For the text-containing cell, return its midpoint in [x, y] coordinate format. 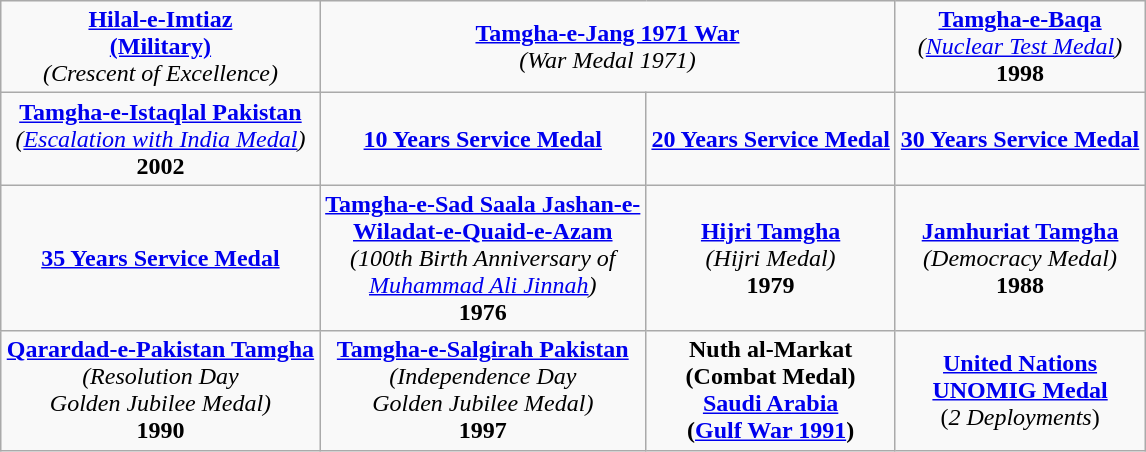
30 Years Service Medal [1020, 139]
Tamgha-e-Istaqlal Pakistan(Escalation with India Medal)2002 [160, 139]
Qarardad-e-Pakistan Tamgha(Resolution DayGolden Jubilee Medal)1990 [160, 390]
Hijri Tamgha(Hijri Medal)1979 [770, 258]
Tamgha-e-Jang 1971 War(War Medal 1971) [608, 47]
Tamgha-e-Sad Saala Jashan-e-Wiladat-e-Quaid-e-Azam(100th Birth Anniversary ofMuhammad Ali Jinnah)1976 [483, 258]
Nuth al-Markat(Combat Medal)Saudi Arabia(Gulf War 1991) [770, 390]
United NationsUNOMIG Medal(2 Deployments) [1020, 390]
Hilal-e-Imtiaz(Military)(Crescent of Excellence) [160, 47]
10 Years Service Medal [483, 139]
Tamgha-e-Salgirah Pakistan(Independence DayGolden Jubilee Medal)1997 [483, 390]
Jamhuriat Tamgha(Democracy Medal)1988 [1020, 258]
20 Years Service Medal [770, 139]
35 Years Service Medal [160, 258]
Tamgha-e-Baqa(Nuclear Test Medal)1998 [1020, 47]
